Return the (x, y) coordinate for the center point of the cell that contains the specified text.  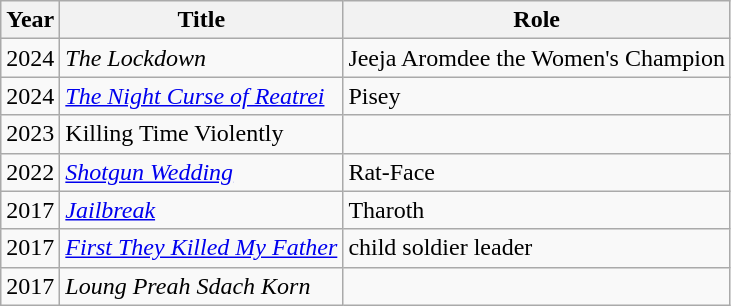
Loung Preah Sdach Korn (202, 286)
Tharoth (537, 210)
2023 (30, 134)
Year (30, 20)
Jeeja Aromdee the Women's Champion (537, 58)
child soldier leader (537, 248)
Jailbreak (202, 210)
Title (202, 20)
Pisey (537, 96)
Shotgun Wedding (202, 172)
Killing Time Violently (202, 134)
The Lockdown (202, 58)
First They Killed My Father (202, 248)
Rat-Face (537, 172)
2022 (30, 172)
The Night Curse of Reatrei (202, 96)
Role (537, 20)
